Extract the [X, Y] coordinate from the center of the cell holding the provided text.  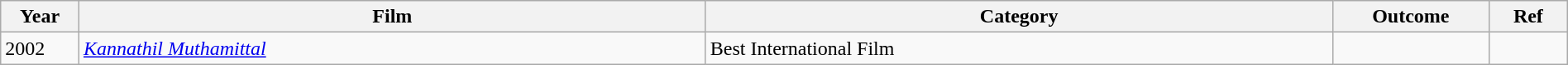
Outcome [1411, 17]
Category [1019, 17]
Year [40, 17]
2002 [40, 48]
Film [392, 17]
Best International Film [1019, 48]
Kannathil Muthamittal [392, 48]
Ref [1528, 17]
